Search for the cell housing the specified text and yield its [X, Y] center coordinate. 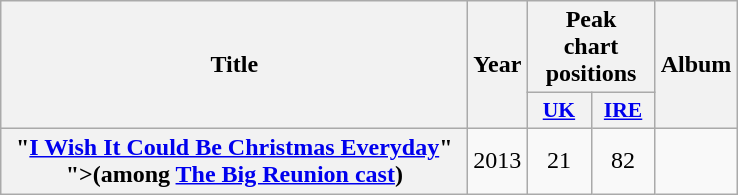
Peakchartpositions [591, 47]
82 [623, 160]
Year [498, 65]
21 [559, 160]
"I Wish It Could Be Christmas Everyday"">(among The Big Reunion cast) [234, 160]
Album [696, 65]
Title [234, 65]
2013 [498, 160]
IRE [623, 111]
UK [559, 111]
